Identify which cell holds the provided text, then report its [X, Y] central coordinate. 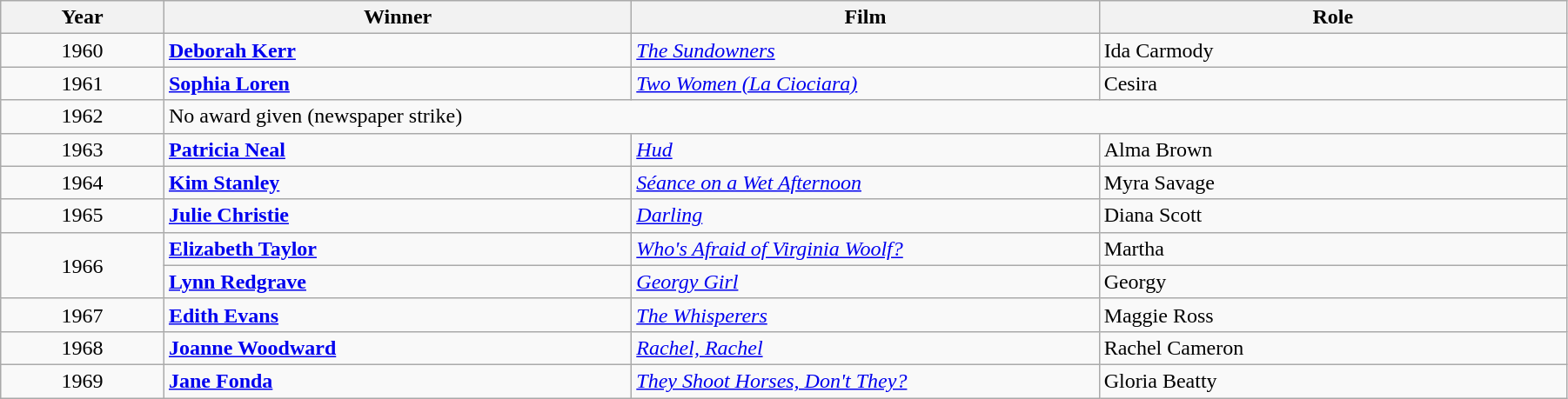
1962 [83, 116]
Jane Fonda [397, 381]
Two Women (La Ciociara) [865, 83]
Julie Christie [397, 216]
1967 [83, 315]
Maggie Ross [1333, 315]
1961 [83, 83]
Role [1333, 17]
1964 [83, 183]
The Sundowners [865, 50]
No award given (newspaper strike) [865, 116]
Martha [1333, 249]
Séance on a Wet Afternoon [865, 183]
Darling [865, 216]
Ida Carmody [1333, 50]
1968 [83, 348]
Sophia Loren [397, 83]
1965 [83, 216]
Who's Afraid of Virginia Woolf? [865, 249]
Alma Brown [1333, 150]
Diana Scott [1333, 216]
Deborah Kerr [397, 50]
Kim Stanley [397, 183]
Elizabeth Taylor [397, 249]
Joanne Woodward [397, 348]
Film [865, 17]
Edith Evans [397, 315]
Lynn Redgrave [397, 282]
1963 [83, 150]
The Whisperers [865, 315]
They Shoot Horses, Don't They? [865, 381]
1966 [83, 265]
Myra Savage [1333, 183]
Rachel, Rachel [865, 348]
Georgy [1333, 282]
Patricia Neal [397, 150]
Winner [397, 17]
Year [83, 17]
Hud [865, 150]
1969 [83, 381]
Rachel Cameron [1333, 348]
Georgy Girl [865, 282]
1960 [83, 50]
Cesira [1333, 83]
Gloria Beatty [1333, 381]
